Pinpoint the cell where the given text exists, returning its [X, Y] midpoint coordinate. 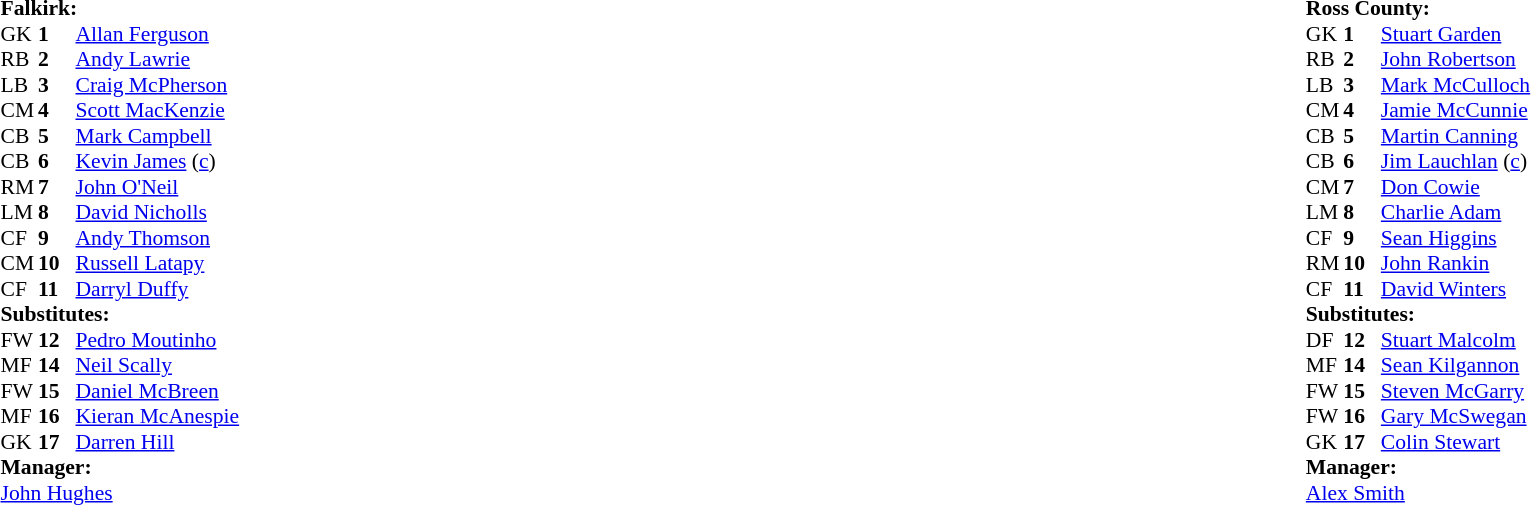
Sean Higgins [1456, 238]
Mark McCulloch [1456, 85]
John O'Neil [158, 187]
Russell Latapy [158, 263]
Stuart Malcolm [1456, 340]
Kieran McAnespie [158, 417]
Allan Ferguson [158, 34]
Andy Thomson [158, 238]
Jim Lauchlan (c) [1456, 161]
John Robertson [1456, 59]
Andy Lawrie [158, 59]
Gary McSwegan [1456, 417]
Charlie Adam [1456, 213]
John Rankin [1456, 263]
Neil Scally [158, 365]
Darryl Duffy [158, 289]
Mark Campbell [158, 136]
Craig McPherson [158, 85]
Don Cowie [1456, 187]
David Winters [1456, 289]
DF [1325, 340]
Kevin James (c) [158, 161]
Darren Hill [158, 442]
Scott MacKenzie [158, 111]
Daniel McBreen [158, 391]
Stuart Garden [1456, 34]
Jamie McCunnie [1456, 111]
David Nicholls [158, 213]
Martin Canning [1456, 136]
Pedro Moutinho [158, 340]
Colin Stewart [1456, 442]
Sean Kilgannon [1456, 365]
Steven McGarry [1456, 391]
